Output the (X, Y) coordinate of the center of the cell containing the given text.  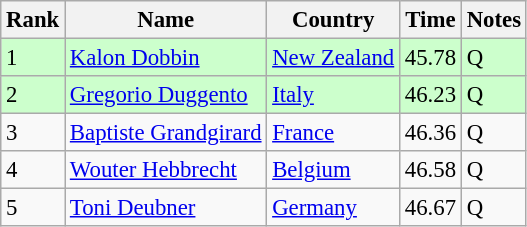
5 (33, 208)
46.58 (431, 170)
1 (33, 58)
France (334, 133)
46.36 (431, 133)
Country (334, 20)
Kalon Dobbin (166, 58)
Time (431, 20)
Name (166, 20)
46.23 (431, 95)
4 (33, 170)
Germany (334, 208)
Gregorio Duggento (166, 95)
Belgium (334, 170)
New Zealand (334, 58)
Notes (494, 20)
Italy (334, 95)
3 (33, 133)
Toni Deubner (166, 208)
Rank (33, 20)
Baptiste Grandgirard (166, 133)
45.78 (431, 58)
Wouter Hebbrecht (166, 170)
2 (33, 95)
46.67 (431, 208)
